For the text-containing cell, return its midpoint in [x, y] coordinate format. 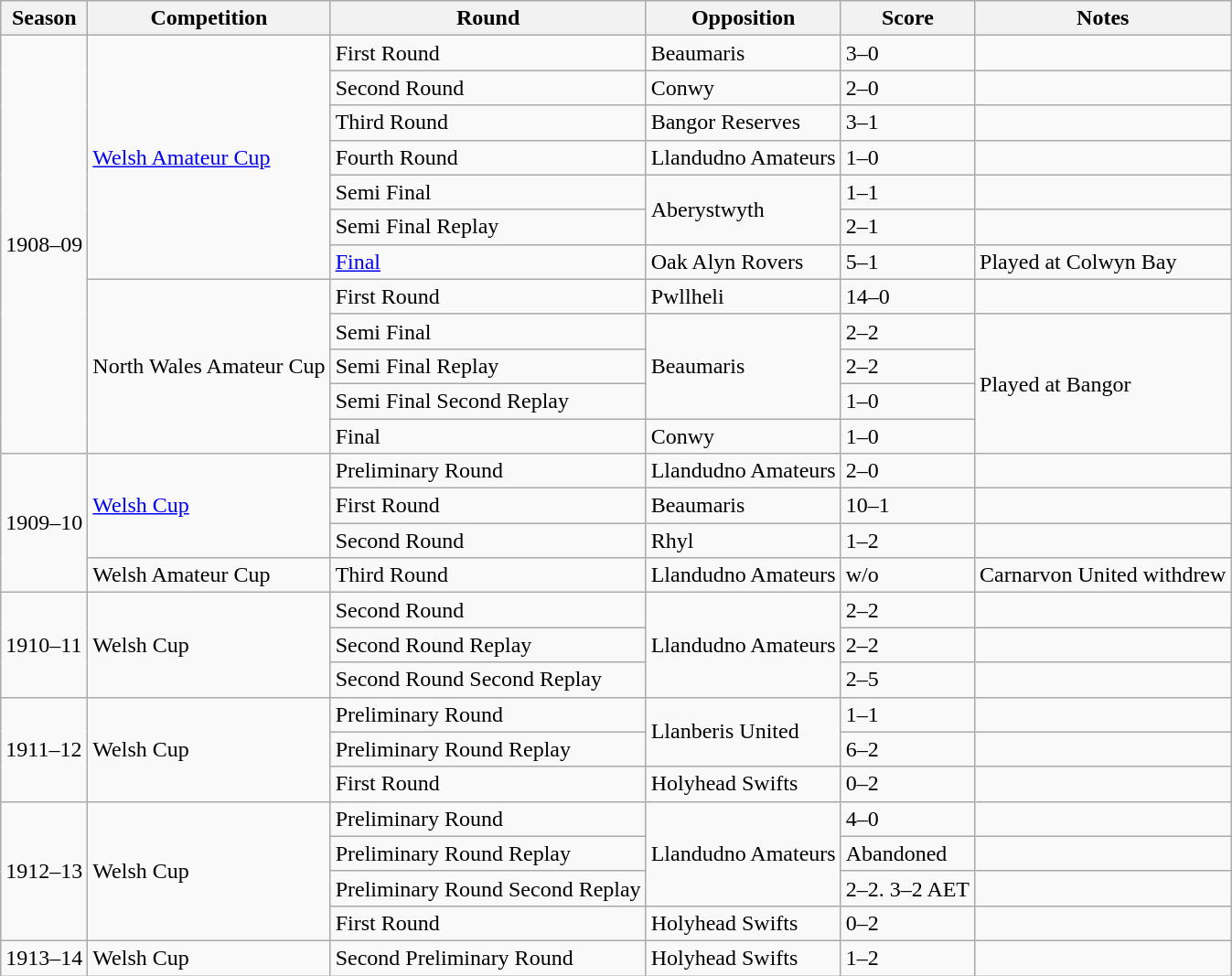
Second Round Second Replay [488, 680]
5–1 [907, 262]
Played at Colwyn Bay [1103, 262]
3–0 [907, 53]
1912–13 [44, 871]
Round [488, 18]
Pwllheli [743, 296]
Aberystwyth [743, 209]
Played at Bangor [1103, 383]
4–0 [907, 819]
14–0 [907, 296]
1910–11 [44, 645]
Bangor Reserves [743, 123]
Score [907, 18]
Carnarvon United withdrew [1103, 575]
Competition [209, 18]
North Wales Amateur Cup [209, 366]
Season [44, 18]
Llanberis United [743, 732]
Fourth Round [488, 157]
1908–09 [44, 245]
1911–12 [44, 749]
2–5 [907, 680]
Preliminary Round Second Replay [488, 888]
Semi Final Second Replay [488, 401]
Opposition [743, 18]
Second Preliminary Round [488, 958]
1913–14 [44, 958]
10–1 [907, 506]
Rhyl [743, 541]
2–2. 3–2 AET [907, 888]
Oak Alyn Rovers [743, 262]
Abandoned [907, 853]
1909–10 [44, 523]
3–1 [907, 123]
Second Round Replay [488, 645]
6–2 [907, 749]
2–1 [907, 227]
w/o [907, 575]
Notes [1103, 18]
